Scan for the cell matching the given text and deliver its [x, y] coordinate at center. 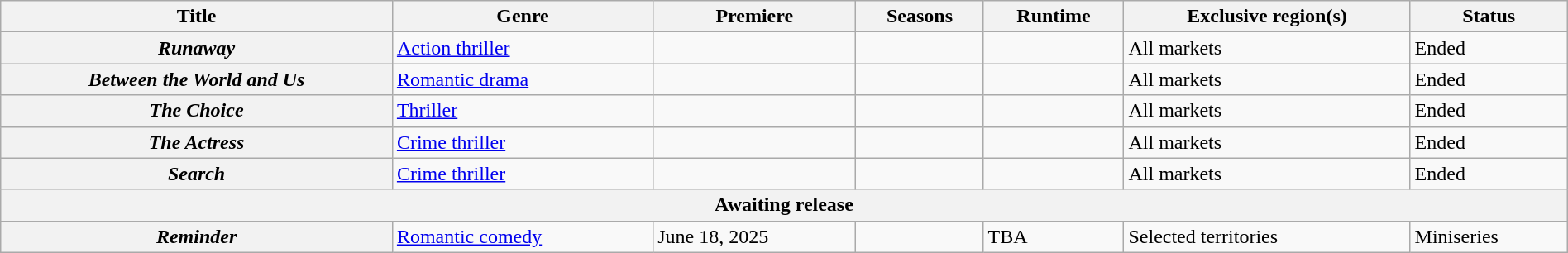
Status [1489, 17]
Seasons [920, 17]
Miniseries [1489, 236]
Runaway [197, 48]
Selected territories [1267, 236]
Exclusive region(s) [1267, 17]
Awaiting release [784, 205]
Romantic comedy [523, 236]
TBA [1054, 236]
June 18, 2025 [754, 236]
Reminder [197, 236]
Runtime [1054, 17]
Genre [523, 17]
Thriller [523, 111]
Title [197, 17]
Action thriller [523, 48]
Romantic drama [523, 79]
Between the World and Us [197, 79]
Premiere [754, 17]
The Actress [197, 142]
The Choice [197, 111]
Search [197, 174]
